Find where the given text appears and provide that cell's center as [X, Y] coordinate. 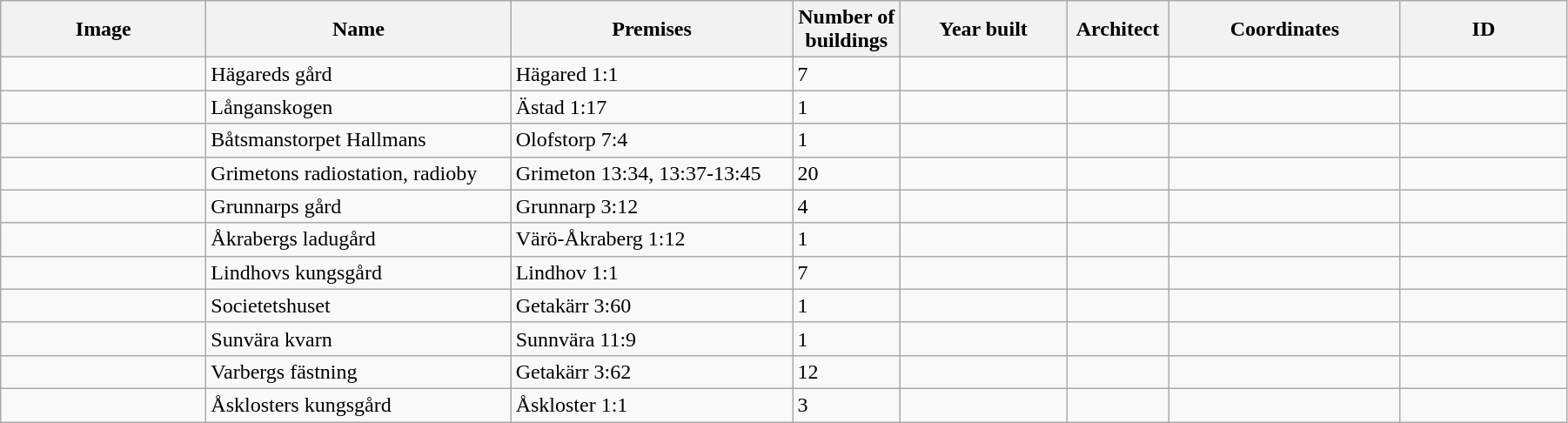
Sunvära kvarn [358, 339]
Getakärr 3:62 [652, 372]
Number ofbuildings [847, 30]
Societetshuset [358, 305]
Olofstorp 7:4 [652, 140]
Lindhovs kungsgård [358, 272]
4 [847, 206]
Grimetons radiostation, radioby [358, 173]
Name [358, 30]
Åskloster 1:1 [652, 405]
Hägared 1:1 [652, 74]
Lindhov 1:1 [652, 272]
12 [847, 372]
Åsklosters kungsgård [358, 405]
Architect [1118, 30]
Grunnarp 3:12 [652, 206]
Hägareds gård [358, 74]
Sunnvära 11:9 [652, 339]
Year built [983, 30]
3 [847, 405]
ID [1483, 30]
Getakärr 3:60 [652, 305]
Ästad 1:17 [652, 107]
Värö-Åkraberg 1:12 [652, 239]
Varbergs fästning [358, 372]
Åkrabergs ladugård [358, 239]
20 [847, 173]
Image [104, 30]
Premises [652, 30]
Grunnarps gård [358, 206]
Långanskogen [358, 107]
Coordinates [1284, 30]
Båtsmanstorpet Hallmans [358, 140]
Grimeton 13:34, 13:37-13:45 [652, 173]
